Output the [X, Y] coordinate of the center of the cell containing the given text.  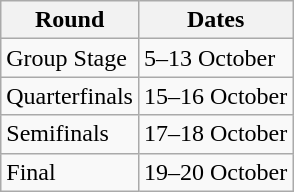
Quarterfinals [70, 96]
5–13 October [215, 58]
Dates [215, 20]
19–20 October [215, 172]
Group Stage [70, 58]
Round [70, 20]
15–16 October [215, 96]
Final [70, 172]
17–18 October [215, 134]
Semifinals [70, 134]
